Detect which cell encompasses the target text, then output its (x, y) center coordinate. 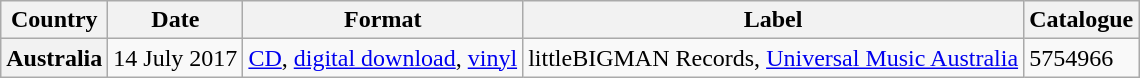
CD, digital download, vinyl (383, 58)
14 July 2017 (176, 58)
Format (383, 20)
Label (774, 20)
littleBIGMAN Records, Universal Music Australia (774, 58)
Date (176, 20)
5754966 (1082, 58)
Australia (54, 58)
Catalogue (1082, 20)
Country (54, 20)
